Scan for the cell matching the given text and deliver its (X, Y) coordinate at center. 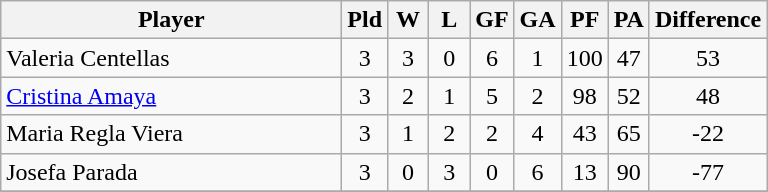
PA (628, 20)
Difference (708, 20)
Pld (365, 20)
-22 (708, 134)
Player (172, 20)
W (408, 20)
4 (538, 134)
GA (538, 20)
65 (628, 134)
Josefa Parada (172, 172)
PF (584, 20)
Valeria Centellas (172, 58)
90 (628, 172)
L (450, 20)
-77 (708, 172)
GF (492, 20)
5 (492, 96)
Maria Regla Viera (172, 134)
13 (584, 172)
47 (628, 58)
52 (628, 96)
100 (584, 58)
48 (708, 96)
53 (708, 58)
Cristina Amaya (172, 96)
98 (584, 96)
43 (584, 134)
